For the text-containing cell, return its midpoint in [x, y] coordinate format. 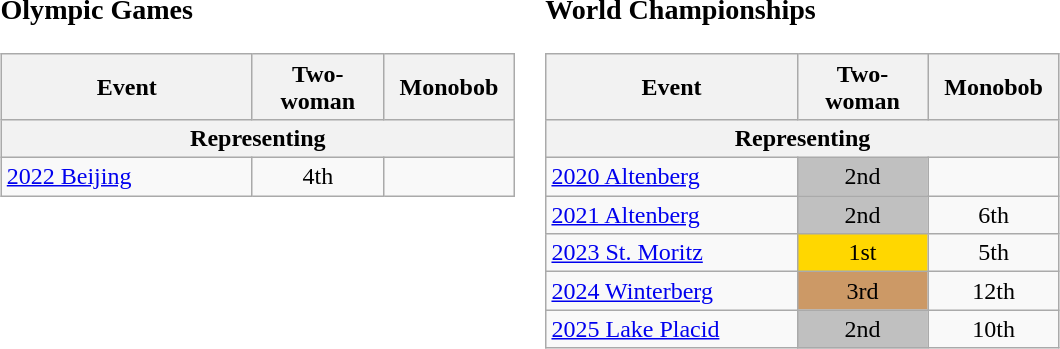
1st [862, 253]
2022 Beijing [126, 177]
2025 Lake Placid [672, 329]
3rd [862, 291]
2024 Winterberg [672, 291]
10th [994, 329]
2021 Altenberg [672, 215]
4th [318, 177]
2023 St. Moritz [672, 253]
6th [994, 215]
12th [994, 291]
5th [994, 253]
2020 Altenberg [672, 177]
